Search for the cell housing the specified text and yield its (X, Y) center coordinate. 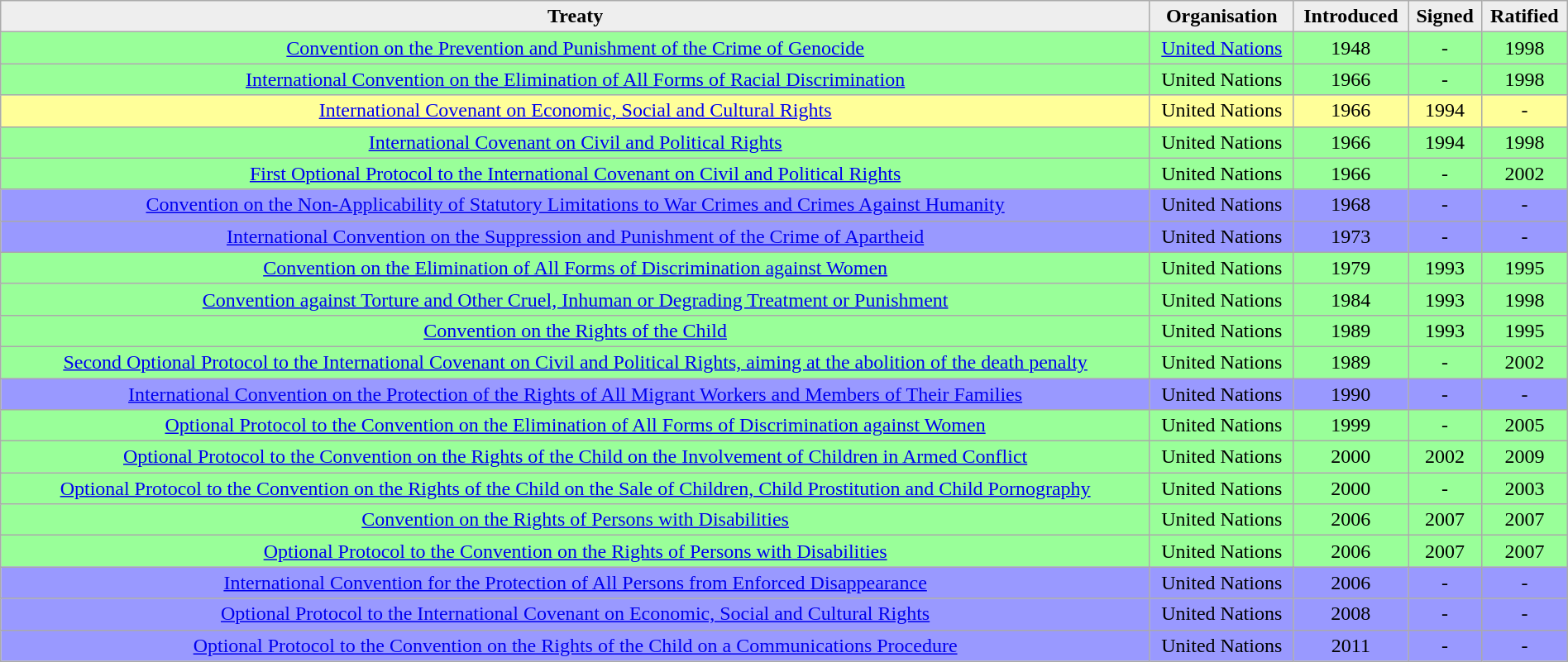
Convention on the Elimination of All Forms of Discrimination against Women (576, 268)
2011 (1351, 645)
1984 (1351, 299)
First Optional Protocol to the International Covenant on Civil and Political Rights (576, 174)
Optional Protocol to the Convention on the Rights of the Child on the Sale of Children, Child Prostitution and Child Pornography (576, 488)
Convention on the Rights of the Child (576, 331)
1968 (1351, 205)
1999 (1351, 426)
International Convention for the Protection of All Persons from Enforced Disappearance (576, 583)
Convention against Torture and Other Cruel, Inhuman or Degrading Treatment or Punishment (576, 299)
1990 (1351, 394)
Optional Protocol to the International Covenant on Economic, Social and Cultural Rights (576, 614)
Second Optional Protocol to the International Covenant on Civil and Political Rights, aiming at the abolition of the death penalty (576, 362)
Optional Protocol to the Convention on the Rights of the Child on the Involvement of Children in Armed Conflict (576, 457)
Optional Protocol to the Convention on the Rights of the Child on a Communications Procedure (576, 645)
Convention on the Rights of Persons with Disabilities (576, 520)
Introduced (1351, 17)
International Covenant on Civil and Political Rights (576, 142)
2008 (1351, 614)
1979 (1351, 268)
Optional Protocol to the Convention on the Rights of Persons with Disabilities (576, 551)
Convention on the Prevention and Punishment of the Crime of Genocide (576, 48)
Organisation (1221, 17)
International Convention on the Protection of the Rights of All Migrant Workers and Members of Their Families (576, 394)
1948 (1351, 48)
Signed (1446, 17)
Treaty (576, 17)
1973 (1351, 236)
2005 (1525, 426)
International Convention on the Elimination of All Forms of Racial Discrimination (576, 79)
Convention on the Non-Applicability of Statutory Limitations to War Crimes and Crimes Against Humanity (576, 205)
International Convention on the Suppression and Punishment of the Crime of Apartheid (576, 236)
International Covenant on Economic, Social and Cultural Rights (576, 111)
Optional Protocol to the Convention on the Elimination of All Forms of Discrimination against Women (576, 426)
2003 (1525, 488)
2009 (1525, 457)
Ratified (1525, 17)
